Detect which cell encompasses the target text, then output its (x, y) center coordinate. 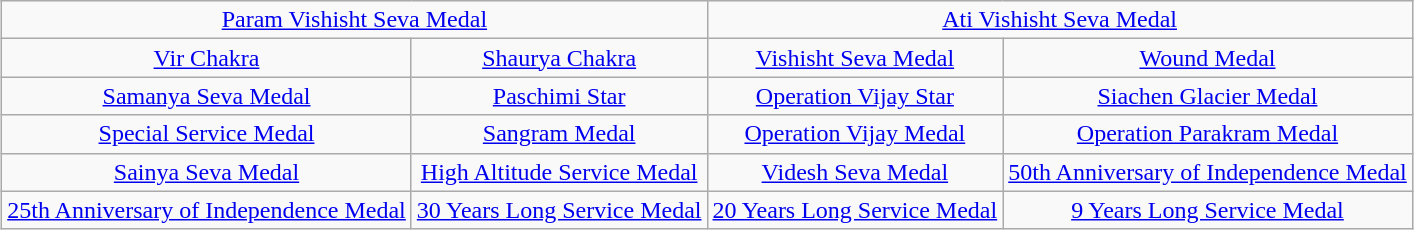
50th Anniversary of Independence Medal (1208, 172)
Operation Vijay Star (855, 96)
Sangram Medal (559, 134)
Samanya Seva Medal (207, 96)
9 Years Long Service Medal (1208, 210)
25th Anniversary of Independence Medal (207, 210)
Special Service Medal (207, 134)
Paschimi Star (559, 96)
High Altitude Service Medal (559, 172)
Sainya Seva Medal (207, 172)
Param Vishisht Seva Medal (354, 20)
20 Years Long Service Medal (855, 210)
Vir Chakra (207, 58)
Wound Medal (1208, 58)
Siachen Glacier Medal (1208, 96)
Shaurya Chakra (559, 58)
Operation Parakram Medal (1208, 134)
Operation Vijay Medal (855, 134)
Ati Vishisht Seva Medal (1060, 20)
30 Years Long Service Medal (559, 210)
Vishisht Seva Medal (855, 58)
Videsh Seva Medal (855, 172)
